Locate the cell with the specified text and output its [x, y] center coordinate. 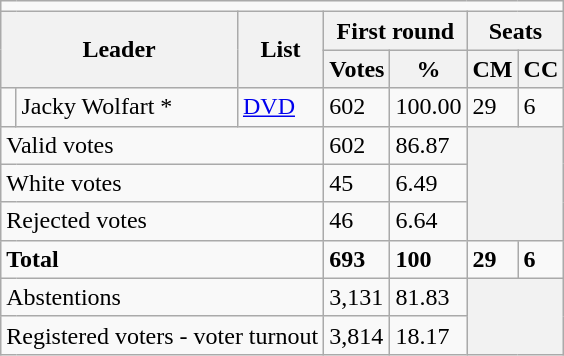
Abstentions [162, 297]
45 [357, 183]
% [428, 69]
Leader [120, 50]
6.49 [428, 183]
First round [396, 31]
CM [492, 69]
List [280, 50]
Registered voters - voter turnout [162, 335]
Total [162, 259]
81.83 [428, 297]
Jacky Wolfart * [127, 107]
Votes [357, 69]
693 [357, 259]
3,131 [357, 297]
18.17 [428, 335]
3,814 [357, 335]
DVD [280, 107]
Rejected votes [162, 221]
CC [541, 69]
Seats [516, 31]
100 [428, 259]
6.64 [428, 221]
86.87 [428, 145]
White votes [162, 183]
100.00 [428, 107]
46 [357, 221]
Valid votes [162, 145]
